Scan for the cell matching the given text and deliver its (x, y) coordinate at center. 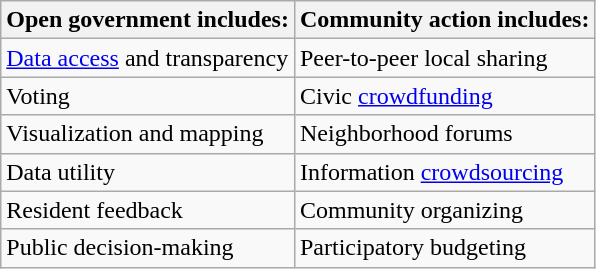
Participatory budgeting (444, 248)
Community action includes: (444, 20)
Open government includes: (148, 20)
Civic crowdfunding (444, 96)
Neighborhood forums (444, 134)
Peer-to-peer local sharing (444, 58)
Visualization and mapping (148, 134)
Voting (148, 96)
Resident feedback (148, 210)
Data access and transparency (148, 58)
Information crowdsourcing (444, 172)
Data utility (148, 172)
Public decision-making (148, 248)
Community organizing (444, 210)
